Locate the cell with the specified text and output its (X, Y) center coordinate. 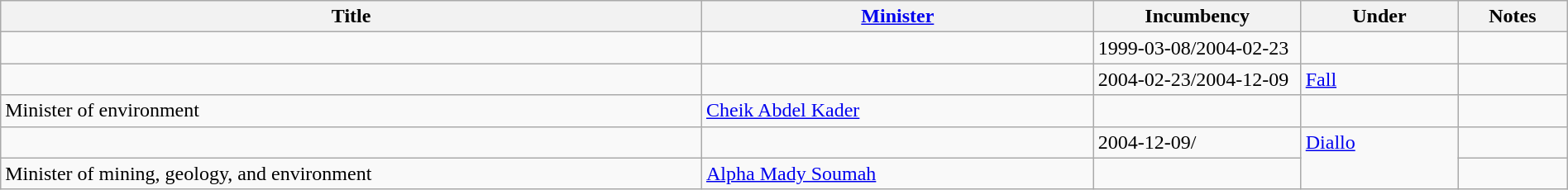
Under (1379, 17)
2004-02-23/2004-12-09 (1198, 79)
1999-03-08/2004-02-23 (1198, 48)
Incumbency (1198, 17)
2004-12-09/ (1198, 142)
Cheik Abdel Kader (898, 111)
Alpha Mady Soumah (898, 173)
Notes (1513, 17)
Fall (1379, 79)
Diallo (1379, 158)
Minister of mining, geology, and environment (351, 173)
Title (351, 17)
Minister (898, 17)
Minister of environment (351, 111)
